Determine the (X, Y) coordinate at the center of the cell enclosing the given text.  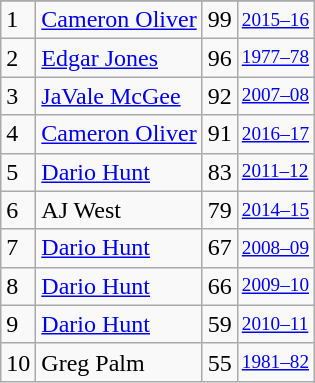
55 (220, 362)
10 (18, 362)
8 (18, 286)
79 (220, 210)
2010–11 (275, 324)
3 (18, 96)
2008–09 (275, 248)
1981–82 (275, 362)
66 (220, 286)
67 (220, 248)
Greg Palm (119, 362)
91 (220, 134)
4 (18, 134)
99 (220, 20)
2015–16 (275, 20)
AJ West (119, 210)
5 (18, 172)
92 (220, 96)
59 (220, 324)
JaVale McGee (119, 96)
83 (220, 172)
9 (18, 324)
2011–12 (275, 172)
7 (18, 248)
96 (220, 58)
2014–15 (275, 210)
2007–08 (275, 96)
2009–10 (275, 286)
1977–78 (275, 58)
2016–17 (275, 134)
6 (18, 210)
1 (18, 20)
Edgar Jones (119, 58)
2 (18, 58)
